For the text-containing cell, return its midpoint in (X, Y) coordinate format. 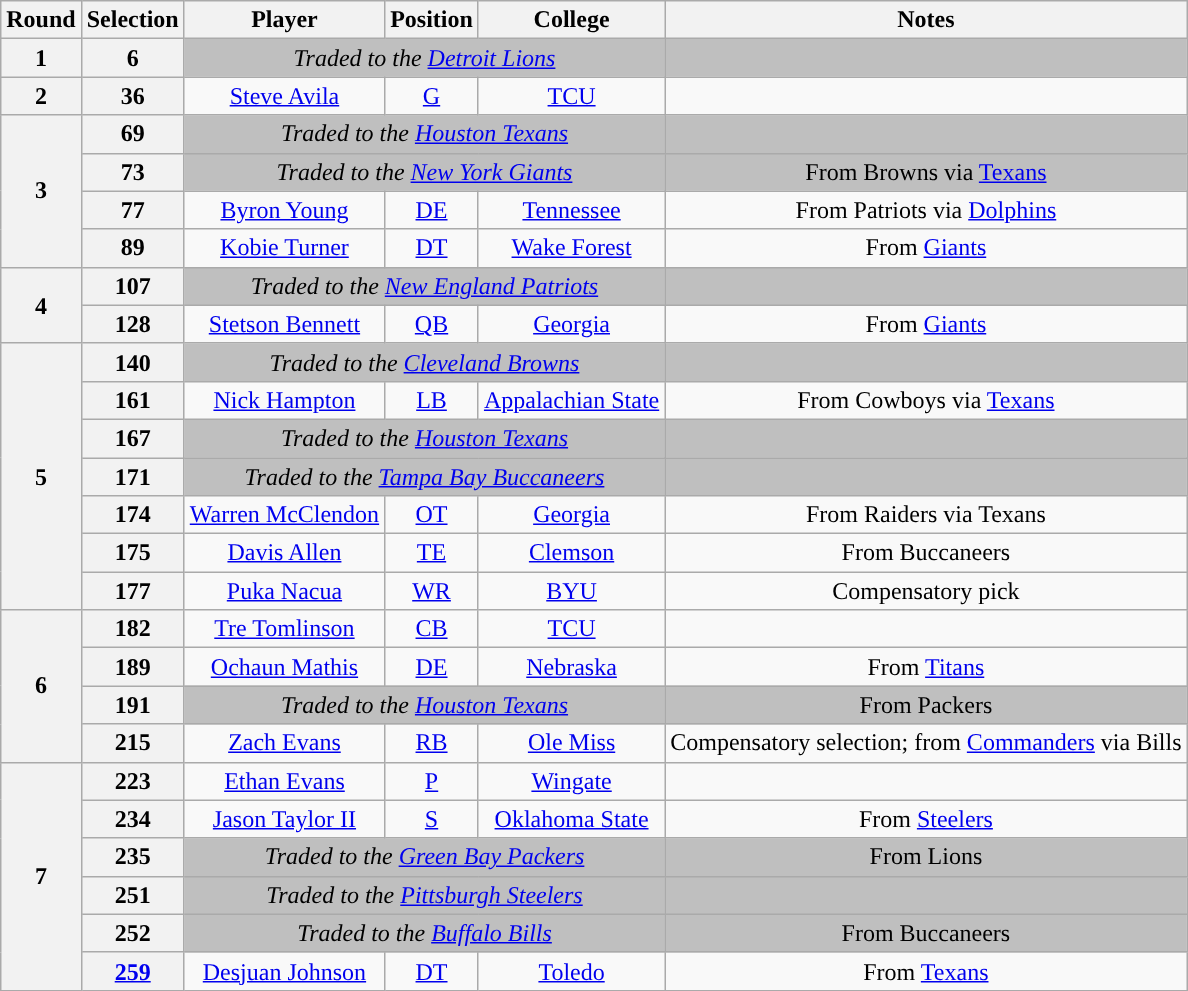
Desjuan Johnson (284, 971)
From Packers (926, 705)
171 (132, 477)
From Browns via Texans (926, 172)
Warren McClendon (284, 515)
Toledo (571, 971)
73 (132, 172)
259 (132, 971)
Tennessee (571, 210)
From Cowboys via Texans (926, 400)
LB (432, 400)
Ochaun Mathis (284, 667)
175 (132, 553)
From Patriots via Dolphins (926, 210)
Byron Young (284, 210)
161 (132, 400)
Player (284, 20)
WR (432, 591)
235 (132, 857)
89 (132, 248)
Compensatory selection; from Commanders via Bills (926, 743)
191 (132, 705)
251 (132, 895)
Clemson (571, 553)
Selection (132, 20)
174 (132, 515)
1 (41, 58)
P (432, 781)
Round (41, 20)
CB (432, 629)
69 (132, 134)
Ethan Evans (284, 781)
QB (432, 324)
36 (132, 96)
Tre Tomlinson (284, 629)
Nick Hampton (284, 400)
Stetson Bennett (284, 324)
3 (41, 191)
Wake Forest (571, 248)
From Titans (926, 667)
Wingate (571, 781)
182 (132, 629)
Traded to the Cleveland Browns (424, 362)
S (432, 819)
223 (132, 781)
Traded to the New England Patriots (424, 286)
BYU (571, 591)
Oklahoma State (571, 819)
Jason Taylor II (284, 819)
252 (132, 933)
167 (132, 438)
140 (132, 362)
College (571, 20)
5 (41, 476)
Steve Avila (284, 96)
Traded to the New York Giants (424, 172)
RB (432, 743)
TE (432, 553)
OT (432, 515)
Notes (926, 20)
234 (132, 819)
189 (132, 667)
177 (132, 591)
128 (132, 324)
Puka Nacua (284, 591)
Nebraska (571, 667)
2 (41, 96)
107 (132, 286)
From Steelers (926, 819)
Davis Allen (284, 553)
Compensatory pick (926, 591)
Zach Evans (284, 743)
Ole Miss (571, 743)
Traded to the Pittsburgh Steelers (424, 895)
Traded to the Detroit Lions (424, 58)
Appalachian State (571, 400)
Position (432, 20)
7 (41, 876)
From Raiders via Texans (926, 515)
Traded to the Tampa Bay Buccaneers (424, 477)
Traded to the Buffalo Bills (424, 933)
Traded to the Green Bay Packers (424, 857)
G (432, 96)
4 (41, 305)
From Lions (926, 857)
From Texans (926, 971)
Kobie Turner (284, 248)
77 (132, 210)
215 (132, 743)
